For the text-containing cell, return its midpoint in [x, y] coordinate format. 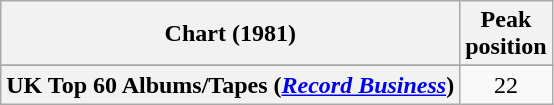
Chart (1981) [230, 34]
22 [506, 85]
UK Top 60 Albums/Tapes (Record Business) [230, 85]
Peakposition [506, 34]
